Return (X, Y) of the center of cell containing provided text 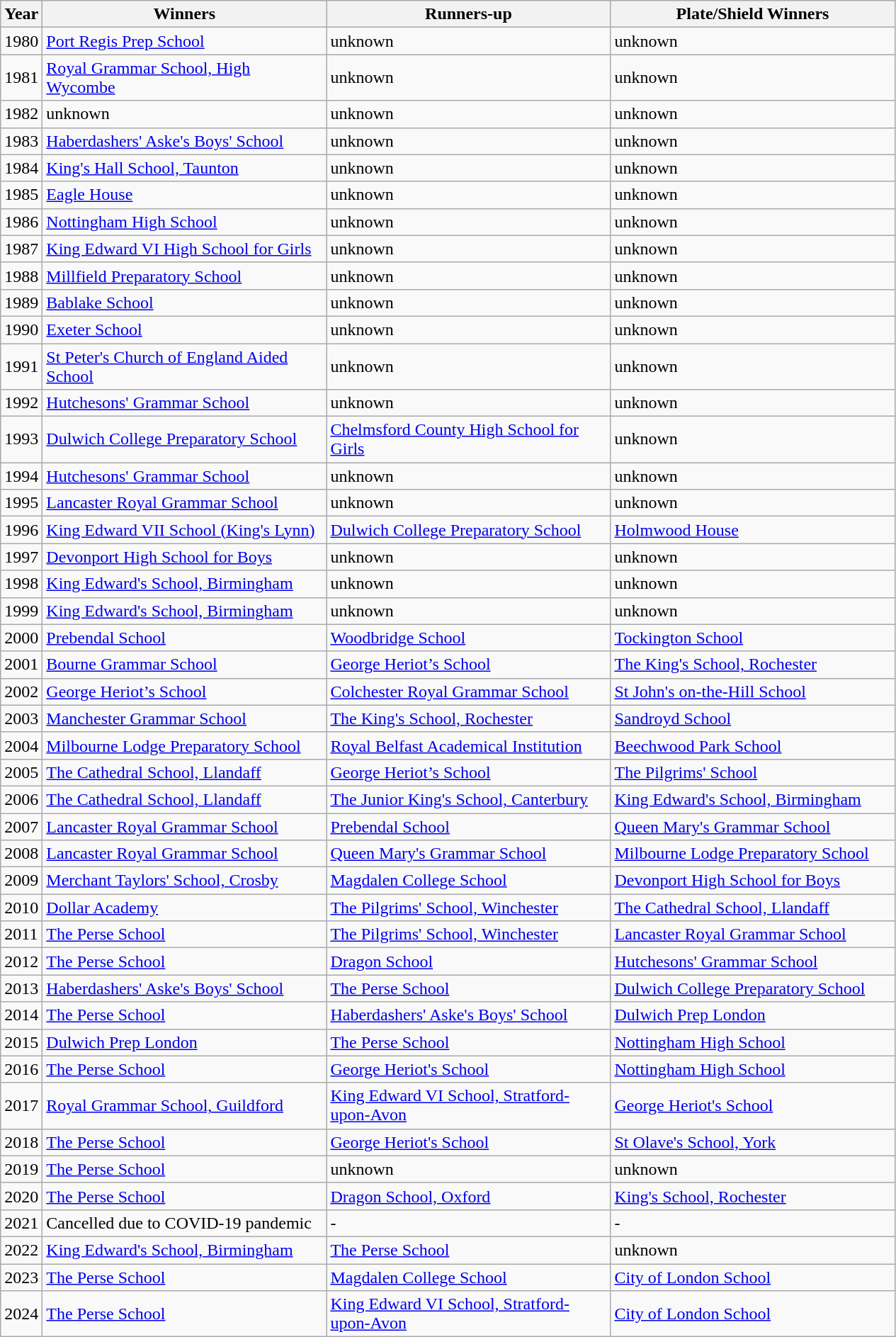
Exeter School (184, 329)
1998 (21, 584)
1981 (21, 78)
1995 (21, 503)
1982 (21, 114)
2022 (21, 1250)
Year (21, 14)
2016 (21, 1069)
2009 (21, 881)
St John's on-the-Hill School (752, 692)
King's School, Rochester (752, 1196)
2012 (21, 961)
2011 (21, 935)
1997 (21, 557)
1985 (21, 195)
Dragon School (469, 961)
2014 (21, 1015)
2005 (21, 772)
1984 (21, 168)
1987 (21, 249)
Sandroyd School (752, 718)
Colchester Royal Grammar School (469, 692)
King Edward VI High School for Girls (184, 249)
Cancelled due to COVID-19 pandemic (184, 1223)
St Olave's School, York (752, 1142)
Chelmsford County High School for Girls (469, 439)
2019 (21, 1169)
St Peter's Church of England Aided School (184, 366)
2001 (21, 665)
2020 (21, 1196)
2002 (21, 692)
Tockington School (752, 638)
1980 (21, 41)
2021 (21, 1223)
1986 (21, 222)
2004 (21, 745)
Royal Grammar School, Guildford (184, 1105)
Manchester Grammar School (184, 718)
2023 (21, 1277)
Royal Grammar School, High Wycombe (184, 78)
Port Regis Prep School (184, 41)
2000 (21, 638)
The Pilgrims' School (752, 772)
Woodbridge School (469, 638)
King Edward VII School (King's Lynn) (184, 530)
2010 (21, 908)
2015 (21, 1042)
1996 (21, 530)
Eagle House (184, 195)
Holmwood House (752, 530)
Dollar Academy (184, 908)
2007 (21, 827)
1988 (21, 276)
1994 (21, 476)
Bablake School (184, 303)
2006 (21, 799)
Runners-up (469, 14)
1989 (21, 303)
Merchant Taylors' School, Crosby (184, 881)
2024 (21, 1314)
Winners (184, 14)
1991 (21, 366)
Royal Belfast Academical Institution (469, 745)
1993 (21, 439)
2003 (21, 718)
Beechwood Park School (752, 745)
2013 (21, 988)
1983 (21, 141)
The Junior King's School, Canterbury (469, 799)
1992 (21, 403)
1990 (21, 329)
King's Hall School, Taunton (184, 168)
Plate/Shield Winners (752, 14)
Millfield Preparatory School (184, 276)
Dragon School, Oxford (469, 1196)
2008 (21, 854)
Bourne Grammar School (184, 665)
1999 (21, 611)
2017 (21, 1105)
2018 (21, 1142)
